Detect which cell encompasses the target text, then output its (x, y) center coordinate. 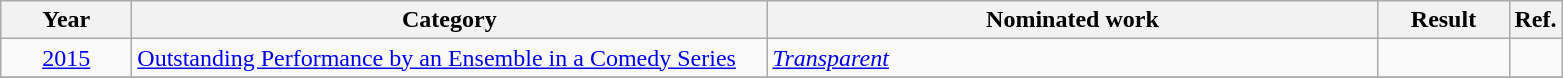
Nominated work (1072, 20)
Outstanding Performance by an Ensemble in a Comedy Series (450, 58)
Category (450, 20)
Year (66, 20)
Transparent (1072, 58)
Ref. (1536, 20)
Result (1444, 20)
2015 (66, 58)
